Detect which cell encompasses the target text, then output its [X, Y] center coordinate. 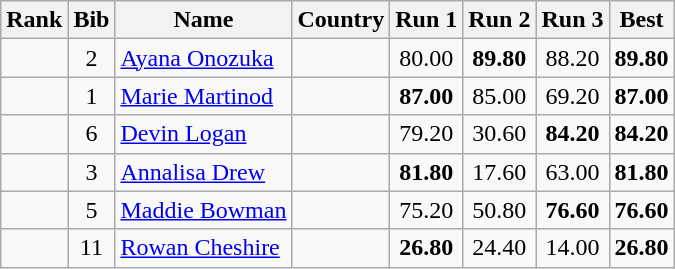
Rank [34, 20]
Rowan Cheshire [204, 248]
1 [92, 96]
Name [204, 20]
Run 2 [500, 20]
14.00 [572, 248]
79.20 [426, 134]
69.20 [572, 96]
2 [92, 58]
50.80 [500, 210]
24.40 [500, 248]
Country [341, 20]
Bib [92, 20]
Marie Martinod [204, 96]
Run 1 [426, 20]
Ayana Onozuka [204, 58]
80.00 [426, 58]
Annalisa Drew [204, 172]
88.20 [572, 58]
30.60 [500, 134]
Devin Logan [204, 134]
11 [92, 248]
63.00 [572, 172]
5 [92, 210]
Run 3 [572, 20]
3 [92, 172]
75.20 [426, 210]
Maddie Bowman [204, 210]
17.60 [500, 172]
Best [642, 20]
85.00 [500, 96]
6 [92, 134]
